Find where the given text appears and provide that cell's center as (X, Y) coordinate. 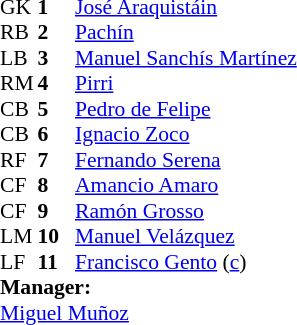
10 (57, 237)
3 (57, 58)
2 (57, 33)
Pirri (186, 83)
4 (57, 83)
Ramón Grosso (186, 211)
7 (57, 160)
6 (57, 135)
LF (19, 262)
Amancio Amaro (186, 185)
Ignacio Zoco (186, 135)
Pedro de Felipe (186, 109)
9 (57, 211)
RM (19, 83)
Fernando Serena (186, 160)
Manager: (148, 287)
LM (19, 237)
Manuel Sanchís Martínez (186, 58)
5 (57, 109)
Manuel Velázquez (186, 237)
11 (57, 262)
Francisco Gento (c) (186, 262)
RF (19, 160)
Pachín (186, 33)
RB (19, 33)
LB (19, 58)
8 (57, 185)
